Return the [X, Y] coordinate for the center point of the cell that contains the specified text.  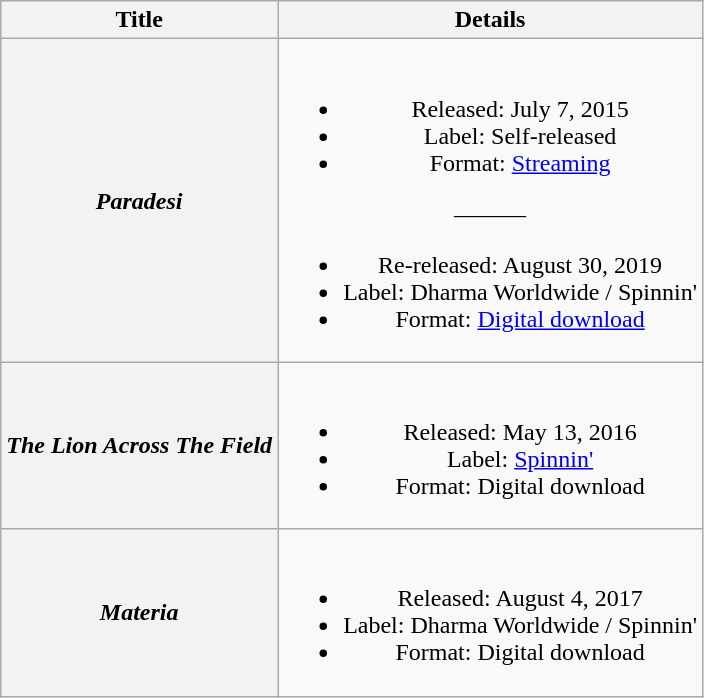
Paradesi [140, 200]
Materia [140, 612]
The Lion Across The Field [140, 446]
Released: May 13, 2016Label: Spinnin'Format: Digital download [490, 446]
Title [140, 20]
Details [490, 20]
Released: July 7, 2015Label: Self-releasedFormat: Streaming———Re-released: August 30, 2019Label: Dharma Worldwide / Spinnin'Format: Digital download [490, 200]
Released: August 4, 2017Label: Dharma Worldwide / Spinnin'Format: Digital download [490, 612]
